Output the (x, y) coordinate of the center of the cell containing the given text.  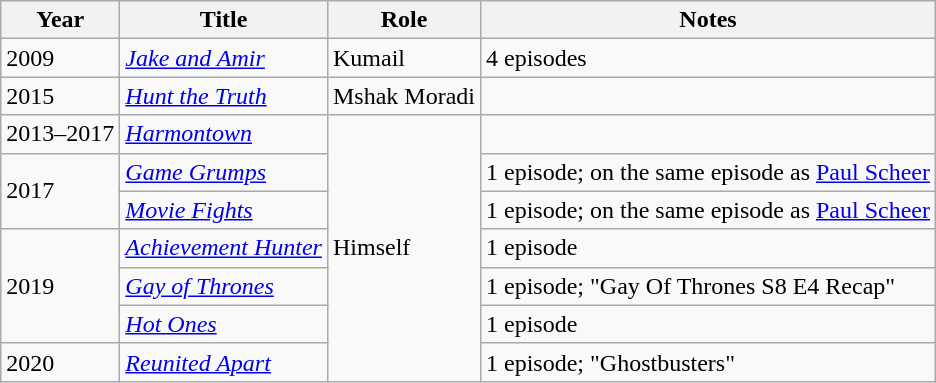
4 episodes (708, 58)
Mshak Moradi (404, 96)
Jake and Amir (224, 58)
2020 (60, 362)
Title (224, 20)
Himself (404, 248)
Hot Ones (224, 324)
1 episode; "Ghostbusters" (708, 362)
Hunt the Truth (224, 96)
Movie Fights (224, 210)
Achievement Hunter (224, 248)
Game Grumps (224, 172)
2019 (60, 286)
Year (60, 20)
2015 (60, 96)
Gay of Thrones (224, 286)
2009 (60, 58)
Harmontown (224, 134)
1 episode; "Gay Of Thrones S8 E4 Recap" (708, 286)
Role (404, 20)
Reunited Apart (224, 362)
Notes (708, 20)
2017 (60, 191)
2013–2017 (60, 134)
Kumail (404, 58)
